Return the (x, y) coordinate for the center point of the cell that contains the specified text.  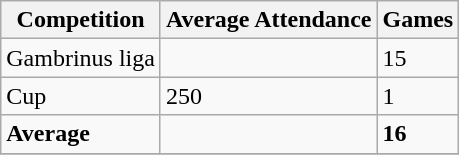
Average (81, 134)
Cup (81, 96)
Gambrinus liga (81, 58)
Games (418, 20)
15 (418, 58)
Competition (81, 20)
16 (418, 134)
250 (268, 96)
1 (418, 96)
Average Attendance (268, 20)
